Capture the cell that displays the provided text and extract its (x, y) central coordinate. 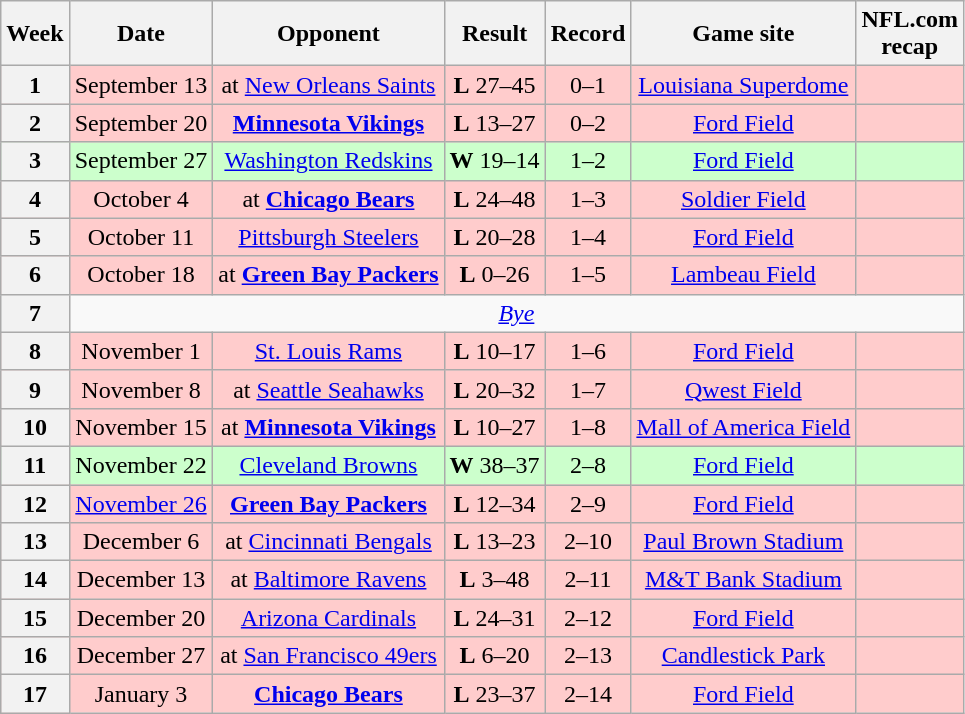
1–5 (588, 275)
Record (588, 34)
November 22 (141, 465)
December 20 (141, 618)
W 38–37 (494, 465)
L 23–37 (494, 694)
L 20–28 (494, 237)
November 1 (141, 351)
L 24–31 (494, 618)
L 10–27 (494, 427)
at Baltimore Ravens (328, 580)
4 (35, 199)
Green Bay Packers (328, 503)
November 15 (141, 427)
M&T Bank Stadium (744, 580)
1–2 (588, 161)
2–12 (588, 618)
11 (35, 465)
1–4 (588, 237)
2–10 (588, 542)
NFL.comrecap (910, 34)
December 27 (141, 656)
Minnesota Vikings (328, 123)
5 (35, 237)
Louisiana Superdome (744, 85)
L 0–26 (494, 275)
1 (35, 85)
Game site (744, 34)
Date (141, 34)
at Cincinnati Bengals (328, 542)
January 3 (141, 694)
3 (35, 161)
2–9 (588, 503)
16 (35, 656)
at New Orleans Saints (328, 85)
0–2 (588, 123)
October 4 (141, 199)
2–13 (588, 656)
12 (35, 503)
Candlestick Park (744, 656)
Lambeau Field (744, 275)
L 6–20 (494, 656)
Bye (516, 313)
L 20–32 (494, 389)
8 (35, 351)
Soldier Field (744, 199)
L 24–48 (494, 199)
St. Louis Rams (328, 351)
December 13 (141, 580)
15 (35, 618)
October 18 (141, 275)
9 (35, 389)
December 6 (141, 542)
Week (35, 34)
at San Francisco 49ers (328, 656)
2 (35, 123)
September 13 (141, 85)
Washington Redskins (328, 161)
September 20 (141, 123)
2–8 (588, 465)
November 26 (141, 503)
7 (35, 313)
at Chicago Bears (328, 199)
0–1 (588, 85)
L 13–23 (494, 542)
2–11 (588, 580)
1–3 (588, 199)
October 11 (141, 237)
Pittsburgh Steelers (328, 237)
1–7 (588, 389)
at Green Bay Packers (328, 275)
2–14 (588, 694)
Paul Brown Stadium (744, 542)
14 (35, 580)
September 27 (141, 161)
Qwest Field (744, 389)
10 (35, 427)
Cleveland Browns (328, 465)
November 8 (141, 389)
Result (494, 34)
W 19–14 (494, 161)
L 12–34 (494, 503)
17 (35, 694)
at Seattle Seahawks (328, 389)
Mall of America Field (744, 427)
1–6 (588, 351)
at Minnesota Vikings (328, 427)
L 3–48 (494, 580)
Chicago Bears (328, 694)
1–8 (588, 427)
L 10–17 (494, 351)
L 13–27 (494, 123)
13 (35, 542)
6 (35, 275)
L 27–45 (494, 85)
Opponent (328, 34)
Arizona Cardinals (328, 618)
